Pinpoint the cell where the given text exists, returning its (X, Y) midpoint coordinate. 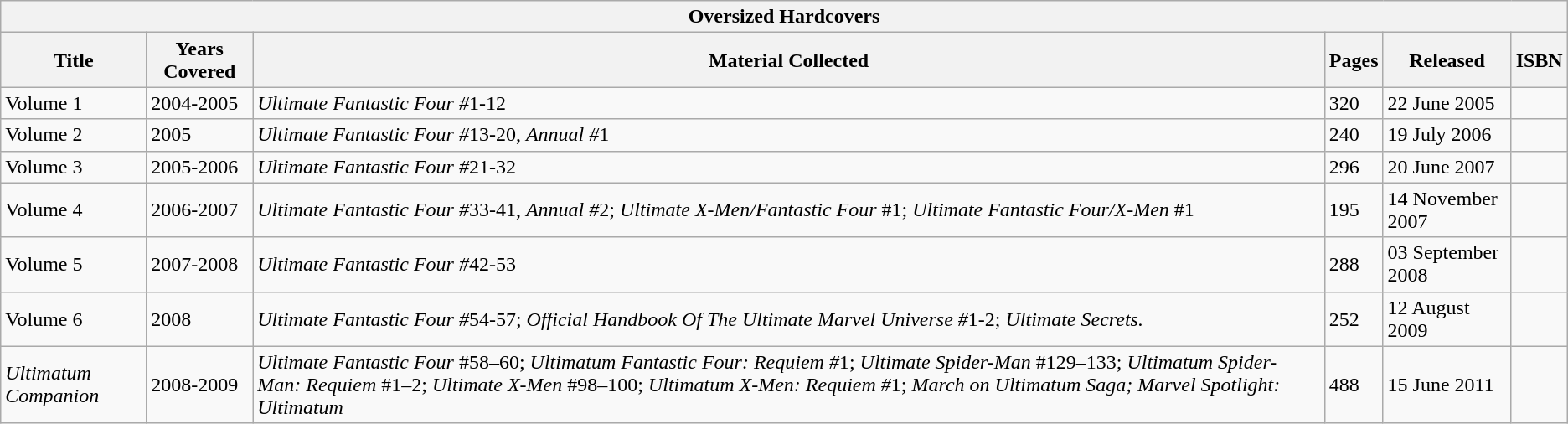
2008-2009 (199, 385)
252 (1354, 318)
2005 (199, 135)
Volume 2 (74, 135)
Ultimatum Companion (74, 385)
Ultimate Fantastic Four #21-32 (789, 167)
Material Collected (789, 60)
Title (74, 60)
19 July 2006 (1447, 135)
240 (1354, 135)
195 (1354, 209)
Volume 1 (74, 103)
Ultimate Fantastic Four #1-12 (789, 103)
296 (1354, 167)
03 September 2008 (1447, 265)
20 June 2007 (1447, 167)
Volume 5 (74, 265)
Volume 3 (74, 167)
2006-2007 (199, 209)
2005-2006 (199, 167)
320 (1354, 103)
Pages (1354, 60)
ISBN (1540, 60)
488 (1354, 385)
Ultimate Fantastic Four #33-41, Annual #2; Ultimate X-Men/Fantastic Four #1; Ultimate Fantastic Four/X-Men #1 (789, 209)
Ultimate Fantastic Four #54-57; Official Handbook Of The Ultimate Marvel Universe #1-2; Ultimate Secrets. (789, 318)
Oversized Hardcovers (784, 17)
2007-2008 (199, 265)
2004-2005 (199, 103)
Ultimate Fantastic Four #13-20, Annual #1 (789, 135)
15 June 2011 (1447, 385)
22 June 2005 (1447, 103)
Volume 4 (74, 209)
Years Covered (199, 60)
288 (1354, 265)
12 August 2009 (1447, 318)
14 November 2007 (1447, 209)
Released (1447, 60)
2008 (199, 318)
Ultimate Fantastic Four #42-53 (789, 265)
Volume 6 (74, 318)
